Find where the given text appears and provide that cell's center as [X, Y] coordinate. 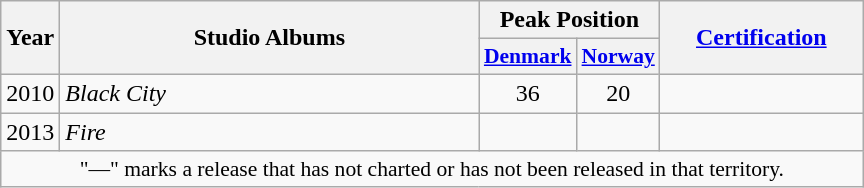
Certification [762, 38]
Fire [270, 131]
Peak Position [570, 20]
Studio Albums [270, 38]
Black City [270, 93]
20 [618, 93]
2010 [30, 93]
36 [528, 93]
Denmark [528, 57]
Norway [618, 57]
2013 [30, 131]
"—" marks a release that has not charted or has not been released in that territory. [432, 169]
Year [30, 38]
